For the text-containing cell, return its midpoint in (x, y) coordinate format. 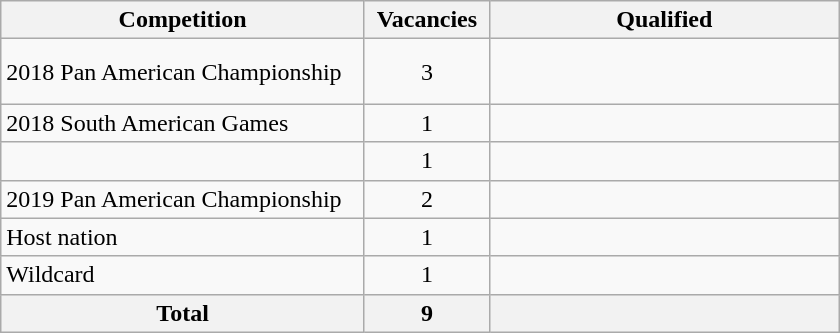
2018 South American Games (183, 123)
Vacancies (426, 20)
9 (426, 313)
2 (426, 199)
2019 Pan American Championship (183, 199)
Host nation (183, 237)
Wildcard (183, 275)
2018 Pan American Championship (183, 72)
Qualified (664, 20)
3 (426, 72)
Competition (183, 20)
Total (183, 313)
